Pinpoint the cell where the given text exists, returning its [X, Y] midpoint coordinate. 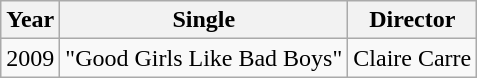
Claire Carre [412, 58]
2009 [30, 58]
"Good Girls Like Bad Boys" [204, 58]
Director [412, 20]
Year [30, 20]
Single [204, 20]
